Pinpoint the cell where the given text exists, returning its [X, Y] midpoint coordinate. 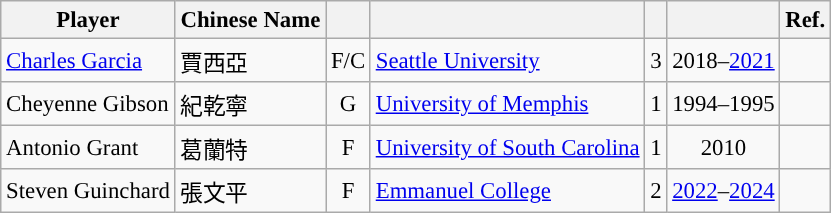
F/C [348, 61]
Antonio Grant [88, 148]
University of South Carolina [507, 148]
2022–2024 [724, 191]
Ref. [805, 20]
張文平 [250, 191]
2 [656, 191]
G [348, 104]
紀乾寧 [250, 104]
Player [88, 20]
3 [656, 61]
Seattle University [507, 61]
University of Memphis [507, 104]
2018–2021 [724, 61]
賈西亞 [250, 61]
Emmanuel College [507, 191]
1994–1995 [724, 104]
Cheyenne Gibson [88, 104]
Steven Guinchard [88, 191]
2010 [724, 148]
Chinese Name [250, 20]
Charles Garcia [88, 61]
葛蘭特 [250, 148]
